Detect which cell encompasses the target text, then output its (X, Y) center coordinate. 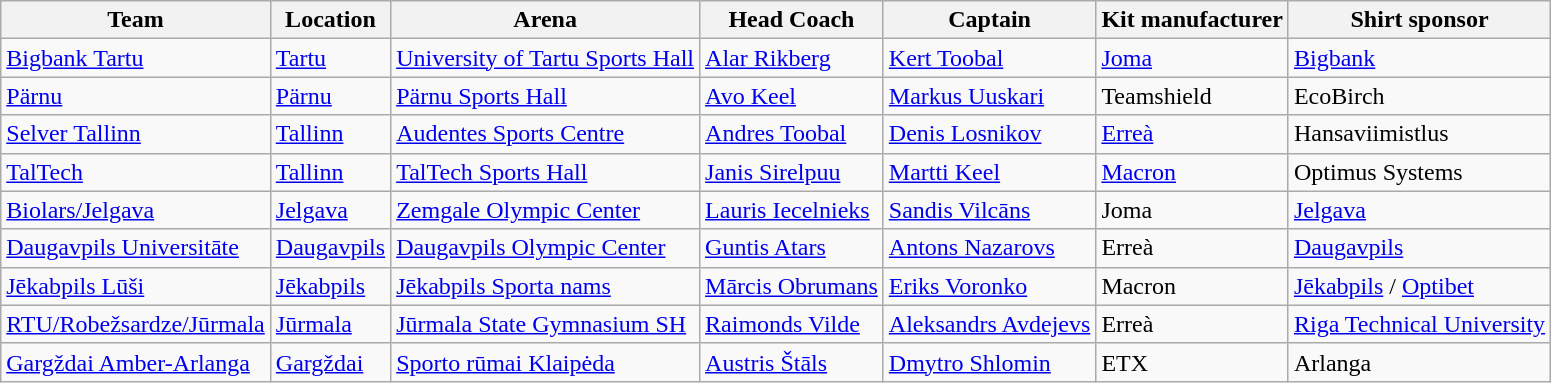
Mārcis Obrumans (792, 286)
Tartu (330, 58)
Shirt sponsor (1419, 20)
Gargždai (330, 362)
Andres Toobal (792, 134)
Lauris Iecelnieks (792, 210)
Captain (990, 20)
Audentes Sports Centre (546, 134)
Jūrmala (330, 324)
Austris Štāls (792, 362)
Riga Technical University (1419, 324)
Eriks Voronko (990, 286)
ETX (1192, 362)
TalTech (136, 172)
Daugavpils Olympic Center (546, 248)
Jūrmala State Gymnasium SH (546, 324)
Janis Sirelpuu (792, 172)
Teamshield (1192, 96)
Bigbank (1419, 58)
Jēkabpils / Optibet (1419, 286)
Dmytro Shlomin (990, 362)
EcoBirch (1419, 96)
Martti Keel (990, 172)
Team (136, 20)
University of Tartu Sports Hall (546, 58)
Sandis Vilcāns (990, 210)
Hansaviimistlus (1419, 134)
Jēkabpils (330, 286)
Avo Keel (792, 96)
Optimus Systems (1419, 172)
Arlanga (1419, 362)
Raimonds Vilde (792, 324)
Aleksandrs Avdejevs (990, 324)
TalTech Sports Hall (546, 172)
Daugavpils Universitāte (136, 248)
Jēkabpils Lūši (136, 286)
Alar Rikberg (792, 58)
Bigbank Tartu (136, 58)
Zemgale Olympic Center (546, 210)
Pärnu Sports Hall (546, 96)
Markus Uuskari (990, 96)
Gargždai Amber-Arlanga (136, 362)
Biolars/Jelgava (136, 210)
Jēkabpils Sporta nams (546, 286)
Kert Toobal (990, 58)
Antons Nazarovs (990, 248)
Arena (546, 20)
RTU/Robežsardze/Jūrmala (136, 324)
Sporto rūmai Klaipėda (546, 362)
Kit manufacturer (1192, 20)
Selver Tallinn (136, 134)
Head Coach (792, 20)
Location (330, 20)
Denis Losnikov (990, 134)
Guntis Atars (792, 248)
